Determine the (x, y) coordinate at the center of the cell enclosing the given text.  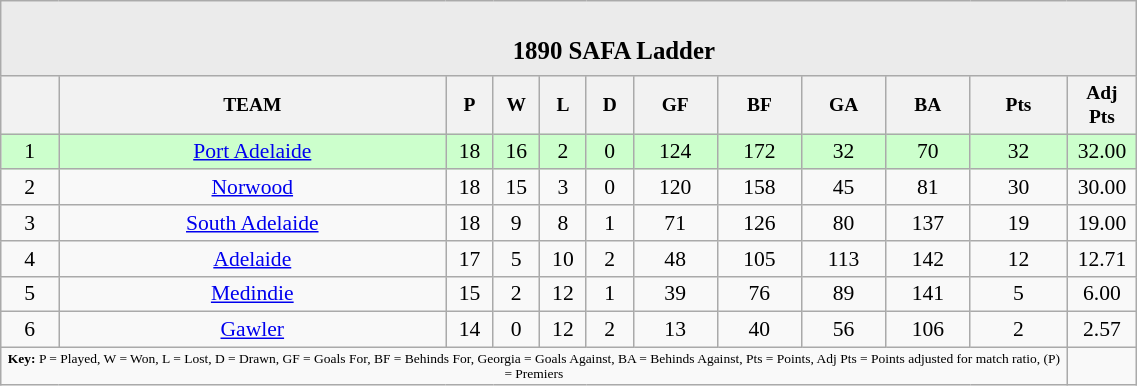
30 (1018, 188)
10 (564, 259)
8 (564, 223)
158 (759, 188)
105 (759, 259)
32.00 (1102, 152)
D (610, 106)
30.00 (1102, 188)
40 (759, 330)
BA (928, 106)
56 (843, 330)
141 (928, 294)
71 (675, 223)
South Adelaide (252, 223)
12.71 (1102, 259)
48 (675, 259)
Adelaide (252, 259)
Norwood (252, 188)
6 (30, 330)
39 (675, 294)
113 (843, 259)
GF (675, 106)
76 (759, 294)
19.00 (1102, 223)
6.00 (1102, 294)
19 (1018, 223)
Adj Pts (1102, 106)
137 (928, 223)
81 (928, 188)
142 (928, 259)
80 (843, 223)
45 (843, 188)
2.57 (1102, 330)
Medindie (252, 294)
126 (759, 223)
120 (675, 188)
4 (30, 259)
14 (470, 330)
89 (843, 294)
TEAM (252, 106)
106 (928, 330)
W (516, 106)
BF (759, 106)
124 (675, 152)
Port Adelaide (252, 152)
L (564, 106)
GA (843, 106)
17 (470, 259)
9 (516, 223)
13 (675, 330)
172 (759, 152)
P (470, 106)
70 (928, 152)
Gawler (252, 330)
Pts (1018, 106)
16 (516, 152)
